Extract the (X, Y) coordinate from the center of the cell holding the provided text.  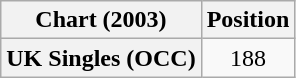
188 (248, 58)
Chart (2003) (101, 20)
Position (248, 20)
UK Singles (OCC) (101, 58)
